For the text-containing cell, return its midpoint in [x, y] coordinate format. 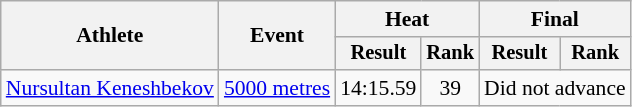
Athlete [110, 36]
Did not advance [555, 88]
Nursultan Keneshbekov [110, 88]
39 [450, 88]
Event [277, 36]
5000 metres [277, 88]
14:15.59 [378, 88]
Heat [407, 19]
Final [555, 19]
